Search for the cell housing the specified text and yield its [x, y] center coordinate. 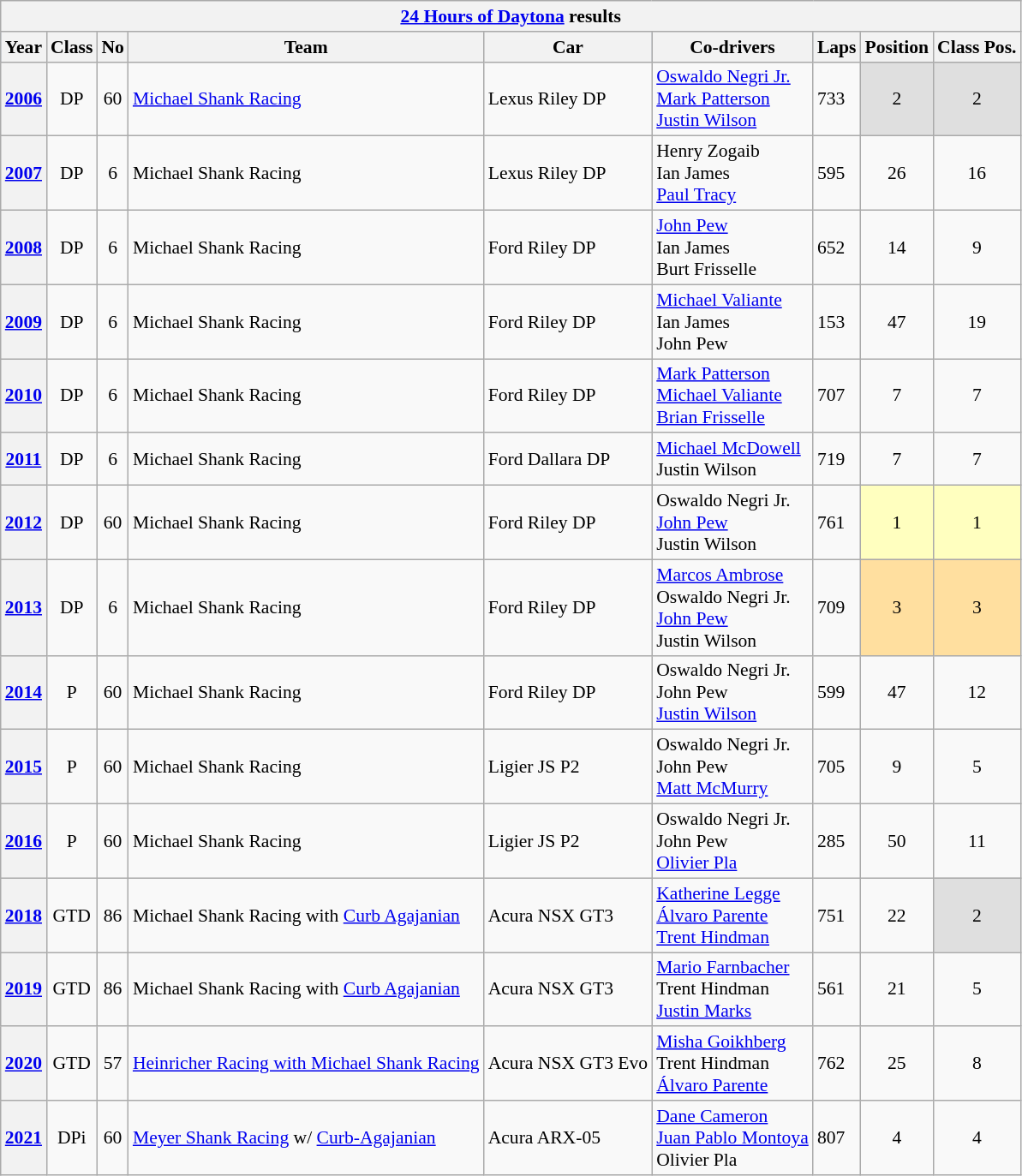
50 [897, 841]
Ford Dallara DP [569, 459]
2007 [24, 173]
14 [897, 248]
Oswaldo Negri Jr. John Pew Matt McMurry [732, 767]
Katherine Legge Álvaro Parente Trent Hindman [732, 915]
19 [977, 322]
652 [837, 248]
Mark Patterson Michael Valiante Brian Frisselle [732, 396]
2014 [24, 692]
2012 [24, 522]
Heinricher Racing with Michael Shank Racing [307, 1064]
2021 [24, 1137]
Class [72, 47]
12 [977, 692]
16 [977, 173]
21 [897, 990]
57 [113, 1064]
2009 [24, 322]
751 [837, 915]
Class Pos. [977, 47]
Acura NSX GT3 Evo [569, 1064]
8 [977, 1064]
599 [837, 692]
John Pew Ian James Burt Frisselle [732, 248]
761 [837, 522]
2015 [24, 767]
Laps [837, 47]
153 [837, 322]
Car [569, 47]
807 [837, 1137]
285 [837, 841]
Henry Zogaib Ian James Paul Tracy [732, 173]
Marcos Ambrose Oswaldo Negri Jr. John Pew Justin Wilson [732, 607]
22 [897, 915]
Dane Cameron Juan Pablo Montoya Olivier Pla [732, 1137]
2010 [24, 396]
Co-drivers [732, 47]
595 [837, 173]
Mario Farnbacher Trent Hindman Justin Marks [732, 990]
25 [897, 1064]
2013 [24, 607]
561 [837, 990]
Position [897, 47]
26 [897, 173]
Oswaldo Negri Jr. Mark Patterson Justin Wilson [732, 99]
Michael Valiante Ian James John Pew [732, 322]
DPi [72, 1137]
709 [837, 607]
2008 [24, 248]
Year [24, 47]
705 [837, 767]
Misha Goikhberg Trent Hindman Álvaro Parente [732, 1064]
No [113, 47]
2019 [24, 990]
24 Hours of Daytona results [511, 16]
11 [977, 841]
Meyer Shank Racing w/ Curb-Agajanian [307, 1137]
707 [837, 396]
2020 [24, 1064]
2016 [24, 841]
Michael McDowell Justin Wilson [732, 459]
719 [837, 459]
2006 [24, 99]
2018 [24, 915]
Oswaldo Negri Jr. John Pew Olivier Pla [732, 841]
Team [307, 47]
Acura ARX-05 [569, 1137]
762 [837, 1064]
2011 [24, 459]
733 [837, 99]
